Return the [X, Y] coordinate for the center point of the cell that contains the specified text.  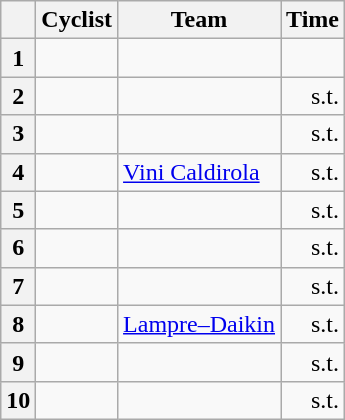
Vini Caldirola [200, 172]
8 [18, 324]
1 [18, 58]
Cyclist [77, 20]
4 [18, 172]
6 [18, 248]
10 [18, 400]
5 [18, 210]
Team [200, 20]
7 [18, 286]
Lampre–Daikin [200, 324]
Time [313, 20]
2 [18, 96]
9 [18, 362]
3 [18, 134]
